Detect which cell encompasses the target text, then output its [X, Y] center coordinate. 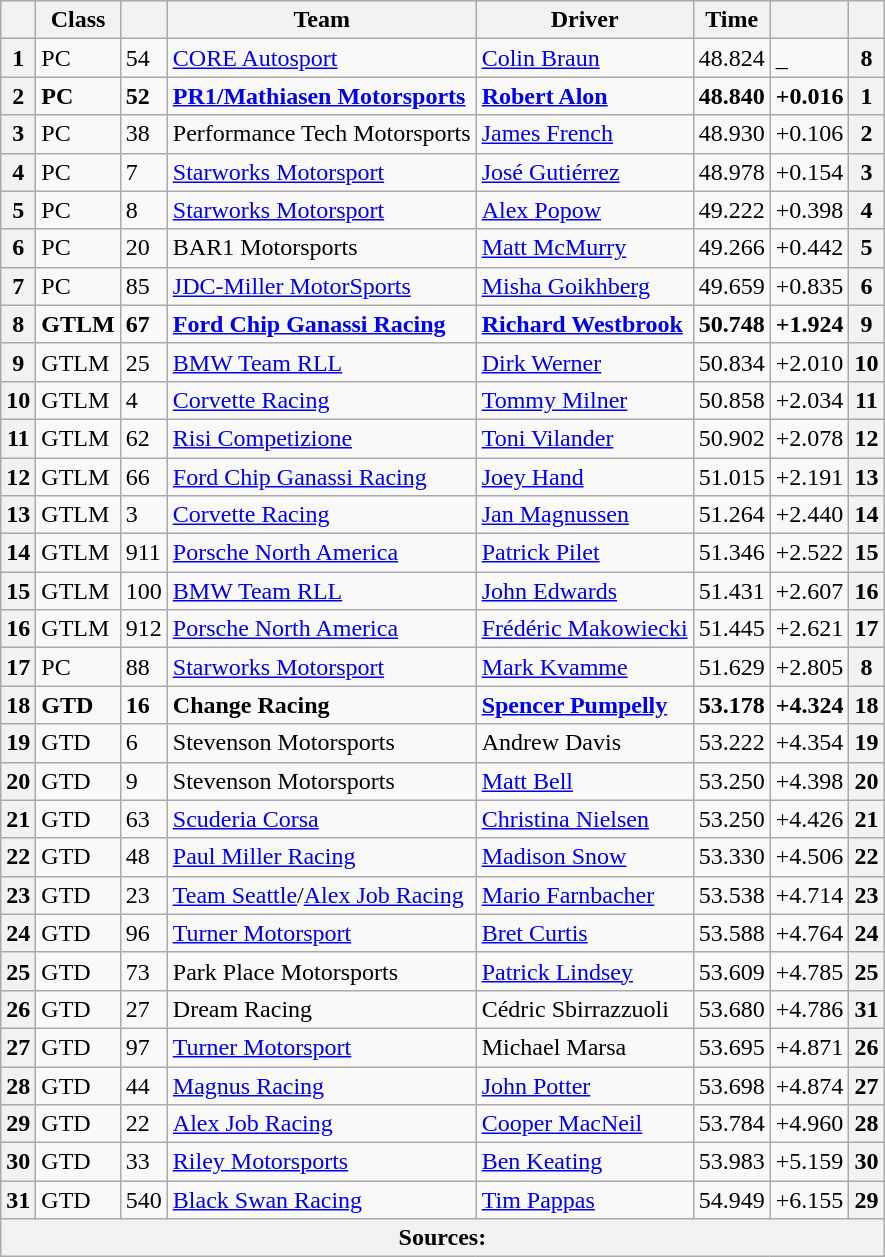
Magnus Racing [322, 1085]
Joey Hand [584, 477]
James French [584, 134]
+4.426 [810, 819]
+4.354 [810, 743]
51.629 [732, 667]
+2.607 [810, 591]
85 [144, 286]
Black Swan Racing [322, 1200]
48 [144, 857]
Spencer Pumpelly [584, 705]
Toni Vilander [584, 438]
Robert Alon [584, 96]
Riley Motorsports [322, 1162]
44 [144, 1085]
+2.034 [810, 400]
Ben Keating [584, 1162]
+4.960 [810, 1124]
100 [144, 591]
Matt McMurry [584, 248]
67 [144, 324]
53.588 [732, 933]
+4.398 [810, 781]
Michael Marsa [584, 1047]
+4.786 [810, 1009]
Driver [584, 20]
Change Racing [322, 705]
50.858 [732, 400]
Christina Nielsen [584, 819]
Sources: [442, 1238]
62 [144, 438]
+1.924 [810, 324]
540 [144, 1200]
53.609 [732, 971]
Patrick Pilet [584, 553]
48.978 [732, 172]
+2.078 [810, 438]
48.824 [732, 58]
Richard Westbrook [584, 324]
51.264 [732, 515]
50.748 [732, 324]
JDC-Miller MotorSports [322, 286]
Alex Job Racing [322, 1124]
BAR1 Motorsports [322, 248]
51.445 [732, 629]
53.330 [732, 857]
+0.398 [810, 210]
49.659 [732, 286]
Dirk Werner [584, 362]
53.784 [732, 1124]
73 [144, 971]
+0.442 [810, 248]
+4.506 [810, 857]
+0.154 [810, 172]
Matt Bell [584, 781]
+4.785 [810, 971]
Paul Miller Racing [322, 857]
+4.871 [810, 1047]
49.222 [732, 210]
Jan Magnussen [584, 515]
José Gutiérrez [584, 172]
+0.106 [810, 134]
38 [144, 134]
53.538 [732, 895]
53.178 [732, 705]
33 [144, 1162]
911 [144, 553]
53.680 [732, 1009]
+2.440 [810, 515]
50.834 [732, 362]
John Potter [584, 1085]
52 [144, 96]
Patrick Lindsey [584, 971]
51.346 [732, 553]
53.983 [732, 1162]
+6.155 [810, 1200]
CORE Autosport [322, 58]
Scuderia Corsa [322, 819]
PR1/Mathiasen Motorsports [322, 96]
53.698 [732, 1085]
+2.805 [810, 667]
Mark Kvamme [584, 667]
Performance Tech Motorsports [322, 134]
Team Seattle/Alex Job Racing [322, 895]
Bret Curtis [584, 933]
97 [144, 1047]
John Edwards [584, 591]
54 [144, 58]
Park Place Motorsports [322, 971]
53.695 [732, 1047]
Mario Farnbacher [584, 895]
Frédéric Makowiecki [584, 629]
Cédric Sbirrazzuoli [584, 1009]
+5.159 [810, 1162]
49.266 [732, 248]
51.431 [732, 591]
50.902 [732, 438]
Madison Snow [584, 857]
48.840 [732, 96]
51.015 [732, 477]
Cooper MacNeil [584, 1124]
_ [810, 58]
Team [322, 20]
+2.522 [810, 553]
+0.835 [810, 286]
Tommy Milner [584, 400]
Class [78, 20]
Andrew Davis [584, 743]
+2.191 [810, 477]
+4.764 [810, 933]
88 [144, 667]
53.222 [732, 743]
Misha Goikhberg [584, 286]
912 [144, 629]
Colin Braun [584, 58]
Dream Racing [322, 1009]
66 [144, 477]
+4.874 [810, 1085]
Alex Popow [584, 210]
Risi Competizione [322, 438]
63 [144, 819]
+0.016 [810, 96]
54.949 [732, 1200]
Tim Pappas [584, 1200]
+2.621 [810, 629]
+4.714 [810, 895]
48.930 [732, 134]
+4.324 [810, 705]
+2.010 [810, 362]
96 [144, 933]
Time [732, 20]
